For the text-containing cell, return its midpoint in (X, Y) coordinate format. 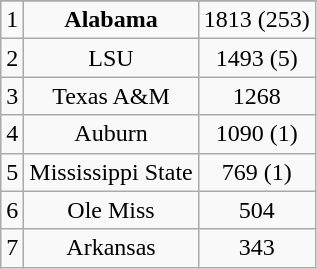
LSU (111, 58)
Arkansas (111, 248)
1268 (256, 96)
2 (12, 58)
343 (256, 248)
Ole Miss (111, 210)
1090 (1) (256, 134)
5 (12, 172)
4 (12, 134)
3 (12, 96)
Texas A&M (111, 96)
1813 (253) (256, 20)
7 (12, 248)
Alabama (111, 20)
6 (12, 210)
504 (256, 210)
Mississippi State (111, 172)
769 (1) (256, 172)
1 (12, 20)
1493 (5) (256, 58)
Auburn (111, 134)
